Determine the (x, y) coordinate at the center of the cell enclosing the given text.  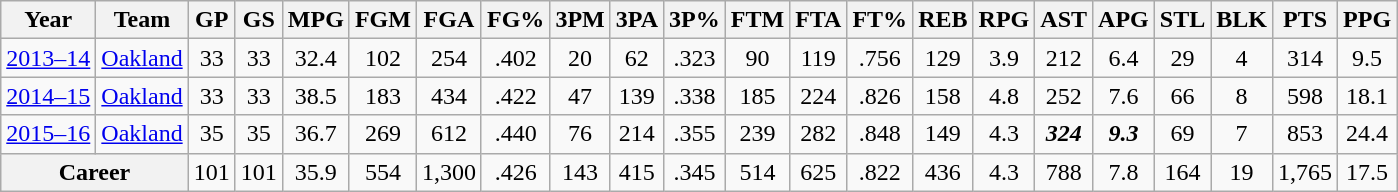
314 (1304, 58)
185 (757, 96)
17.5 (1368, 172)
GP (212, 20)
APG (1124, 20)
FGA (448, 20)
434 (448, 96)
.848 (880, 134)
612 (448, 134)
269 (382, 134)
143 (580, 172)
1,765 (1304, 172)
.323 (695, 58)
32.4 (316, 58)
PTS (1304, 20)
19 (1242, 172)
2015–16 (48, 134)
.345 (695, 172)
AST (1064, 20)
PPG (1368, 20)
3PM (580, 20)
.426 (515, 172)
149 (943, 134)
GS (258, 20)
415 (636, 172)
3P% (695, 20)
3PA (636, 20)
598 (1304, 96)
18.1 (1368, 96)
.355 (695, 134)
514 (757, 172)
212 (1064, 58)
RPG (1004, 20)
Career (94, 172)
4 (1242, 58)
9.5 (1368, 58)
.440 (515, 134)
3.9 (1004, 58)
BLK (1242, 20)
STL (1182, 20)
20 (580, 58)
7.8 (1124, 172)
24.4 (1368, 134)
.826 (880, 96)
FTM (757, 20)
47 (580, 96)
625 (818, 172)
Team (142, 20)
239 (757, 134)
FTA (818, 20)
129 (943, 58)
29 (1182, 58)
.422 (515, 96)
254 (448, 58)
66 (1182, 96)
62 (636, 58)
8 (1242, 96)
224 (818, 96)
.402 (515, 58)
7 (1242, 134)
183 (382, 96)
214 (636, 134)
90 (757, 58)
35.9 (316, 172)
36.7 (316, 134)
REB (943, 20)
2013–14 (48, 58)
6.4 (1124, 58)
Year (48, 20)
.756 (880, 58)
158 (943, 96)
324 (1064, 134)
76 (580, 134)
164 (1182, 172)
FT% (880, 20)
436 (943, 172)
853 (1304, 134)
139 (636, 96)
252 (1064, 96)
9.3 (1124, 134)
2014–15 (48, 96)
38.5 (316, 96)
69 (1182, 134)
4.8 (1004, 96)
FG% (515, 20)
1,300 (448, 172)
7.6 (1124, 96)
FGM (382, 20)
MPG (316, 20)
788 (1064, 172)
119 (818, 58)
102 (382, 58)
.338 (695, 96)
282 (818, 134)
554 (382, 172)
.822 (880, 172)
